Scan for the cell matching the given text and deliver its (x, y) coordinate at center. 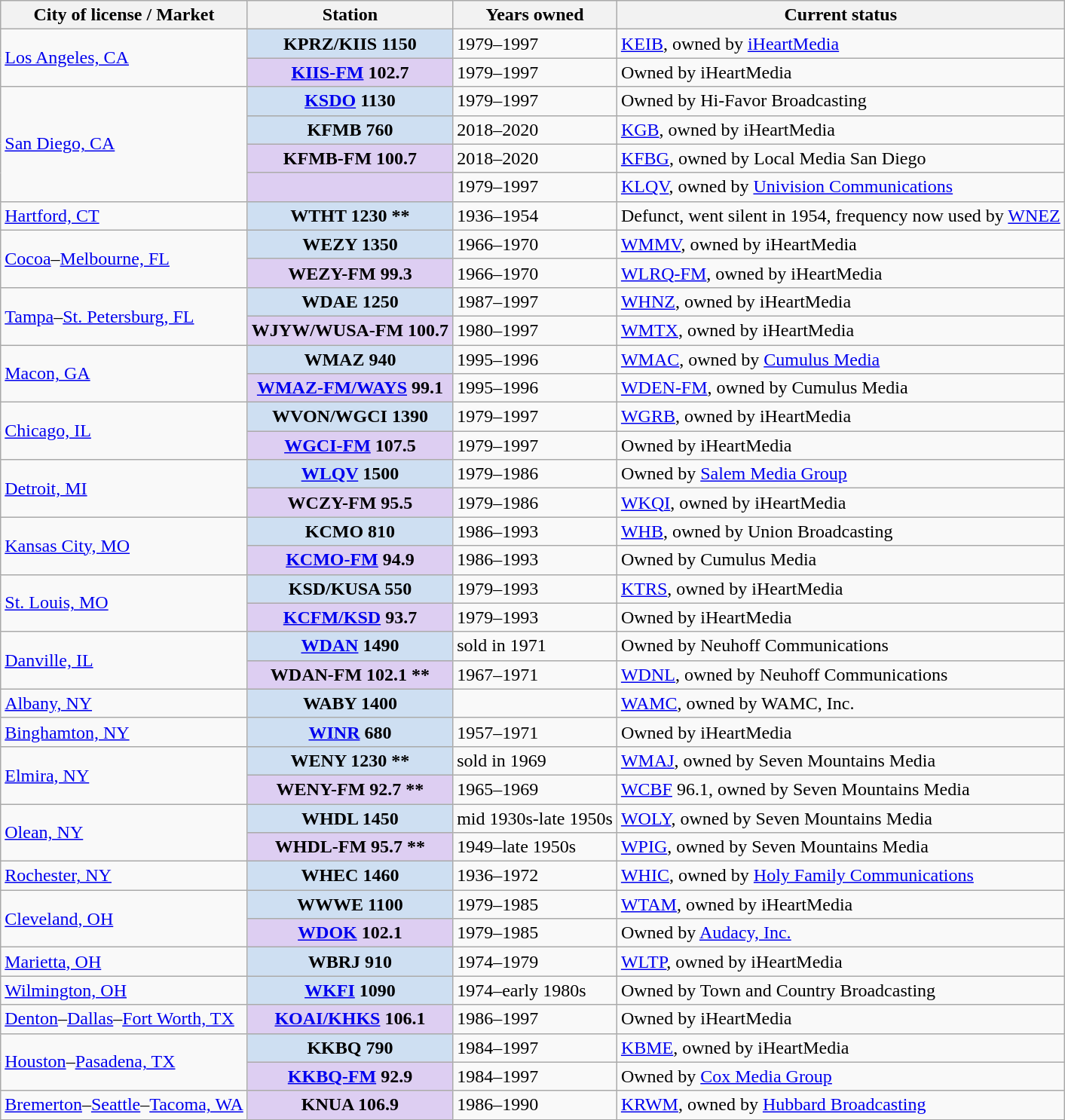
Marietta, OH (124, 962)
WMTX, owned by iHeartMedia (840, 330)
KGB, owned by iHeartMedia (840, 130)
mid 1930s-late 1950s (535, 818)
Tampa–St. Petersburg, FL (124, 316)
WLRQ-FM, owned by iHeartMedia (840, 273)
WEZY 1350 (350, 244)
KRWM, owned by Hubbard Broadcasting (840, 1105)
KPRZ/KIIS 1150 (350, 44)
1936–1954 (535, 216)
KKBQ-FM 92.9 (350, 1076)
Wilmington, OH (124, 990)
1967–1971 (535, 675)
Kansas City, MO (124, 546)
Los Angeles, CA (124, 58)
San Diego, CA (124, 144)
KFMB 760 (350, 130)
Defunct, went silent in 1954, frequency now used by WNEZ (840, 216)
WMAZ 940 (350, 360)
KFMB-FM 100.7 (350, 158)
WGCI-FM 107.5 (350, 445)
KIIS-FM 102.7 (350, 72)
Owned by Cumulus Media (840, 560)
WENY-FM 92.7 ** (350, 789)
WVON/WGCI 1390 (350, 417)
WMMV, owned by iHeartMedia (840, 244)
WMAZ-FM/WAYS 99.1 (350, 388)
KTRS, owned by iHeartMedia (840, 589)
Owned by Audacy, Inc. (840, 933)
1957–1971 (535, 732)
KEIB, owned by iHeartMedia (840, 44)
WDAN-FM 102.1 ** (350, 675)
Elmira, NY (124, 775)
KSDO 1130 (350, 101)
Danville, IL (124, 660)
WWWE 1100 (350, 904)
KSD/KUSA 550 (350, 589)
KCMO 810 (350, 531)
Denton–Dallas–Fort Worth, TX (124, 1019)
WINR 680 (350, 732)
WMAC, owned by Cumulus Media (840, 360)
Albany, NY (124, 703)
KOAI/KHKS 106.1 (350, 1019)
Macon, GA (124, 374)
KNUA 106.9 (350, 1105)
1986–1997 (535, 1019)
WBRJ 910 (350, 962)
Rochester, NY (124, 876)
Owned by Cox Media Group (840, 1076)
1936–1972 (535, 876)
WHB, owned by Union Broadcasting (840, 531)
WHNZ, owned by iHeartMedia (840, 301)
WDNL, owned by Neuhoff Communications (840, 675)
WMAJ, owned by Seven Mountains Media (840, 760)
Bremerton–Seattle–Tacoma, WA (124, 1105)
WLQV 1500 (350, 474)
WPIG, owned by Seven Mountains Media (840, 847)
WKQI, owned by iHeartMedia (840, 503)
WTHT 1230 ** (350, 216)
WTAM, owned by iHeartMedia (840, 904)
WGRB, owned by iHeartMedia (840, 417)
KLQV, owned by Univision Communications (840, 187)
1949–late 1950s (535, 847)
WHDL-FM 95.7 ** (350, 847)
St. Louis, MO (124, 603)
WABY 1400 (350, 703)
Binghamton, NY (124, 732)
KCMO-FM 94.9 (350, 560)
WOLY, owned by Seven Mountains Media (840, 818)
1974–1979 (535, 962)
KBME, owned by iHeartMedia (840, 1048)
Cocoa–Melbourne, FL (124, 259)
1974–early 1980s (535, 990)
KFBG, owned by Local Media San Diego (840, 158)
Cleveland, OH (124, 919)
1980–1997 (535, 330)
WHIC, owned by Holy Family Communications (840, 876)
WDAN 1490 (350, 646)
KCFM/KSD 93.7 (350, 617)
Owned by Town and Country Broadcasting (840, 990)
WHDL 1450 (350, 818)
WAMC, owned by WAMC, Inc. (840, 703)
City of license / Market (124, 15)
WDOK 102.1 (350, 933)
WHEC 1460 (350, 876)
sold in 1969 (535, 760)
1986–1990 (535, 1105)
KKBQ 790 (350, 1048)
Hartford, CT (124, 216)
1965–1969 (535, 789)
1987–1997 (535, 301)
Detroit, MI (124, 488)
Owned by Neuhoff Communications (840, 646)
WCBF 96.1, owned by Seven Mountains Media (840, 789)
sold in 1971 (535, 646)
Current status (840, 15)
WDAE 1250 (350, 301)
Houston–Pasadena, TX (124, 1062)
Olean, NY (124, 832)
WLTP, owned by iHeartMedia (840, 962)
WENY 1230 ** (350, 760)
WJYW/WUSA-FM 100.7 (350, 330)
WDEN-FM, owned by Cumulus Media (840, 388)
WCZY-FM 95.5 (350, 503)
WKFI 1090 (350, 990)
Owned by Hi-Favor Broadcasting (840, 101)
Owned by Salem Media Group (840, 474)
Station (350, 15)
WEZY-FM 99.3 (350, 273)
Years owned (535, 15)
Chicago, IL (124, 431)
